Capture the cell that displays the provided text and extract its [X, Y] central coordinate. 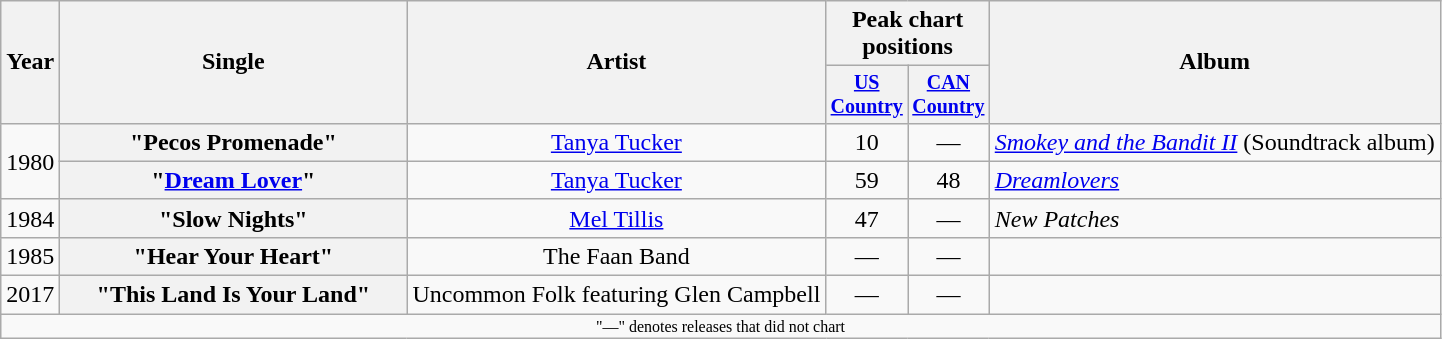
Uncommon Folk featuring Glen Campbell [616, 295]
Mel Tillis [616, 218]
Dreamlovers [1214, 180]
"Dream Lover" [234, 180]
Peak chartpositions [908, 34]
Year [30, 62]
10 [867, 142]
"Hear Your Heart" [234, 256]
Single [234, 62]
The Faan Band [616, 256]
Artist [616, 62]
Album [1214, 62]
47 [867, 218]
New Patches [1214, 218]
48 [949, 180]
Smokey and the Bandit II (Soundtrack album) [1214, 142]
1985 [30, 256]
US Country [867, 94]
"Pecos Promenade" [234, 142]
CAN Country [949, 94]
2017 [30, 295]
"This Land Is Your Land" [234, 295]
"Slow Nights" [234, 218]
1980 [30, 161]
"—" denotes releases that did not chart [720, 326]
1984 [30, 218]
59 [867, 180]
